Search for the cell housing the specified text and yield its [x, y] center coordinate. 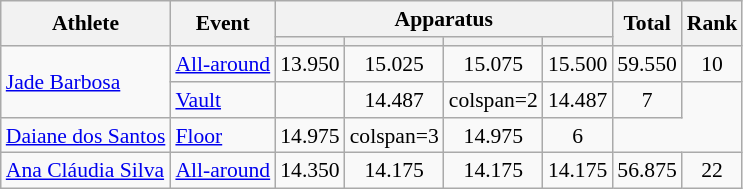
Athlete [86, 24]
15.075 [494, 64]
Apparatus [444, 19]
7 [646, 100]
colspan=2 [494, 100]
Floor [222, 136]
14.350 [310, 171]
colspan=3 [394, 136]
Vault [222, 100]
15.500 [578, 64]
56.875 [646, 171]
Ana Cláudia Silva [86, 171]
15.025 [394, 64]
Jade Barbosa [86, 82]
22 [712, 171]
59.550 [646, 64]
10 [712, 64]
Rank [712, 24]
6 [578, 136]
Total [646, 24]
13.950 [310, 64]
Daiane dos Santos [86, 136]
Event [222, 24]
